Scan for the cell matching the given text and deliver its [x, y] coordinate at center. 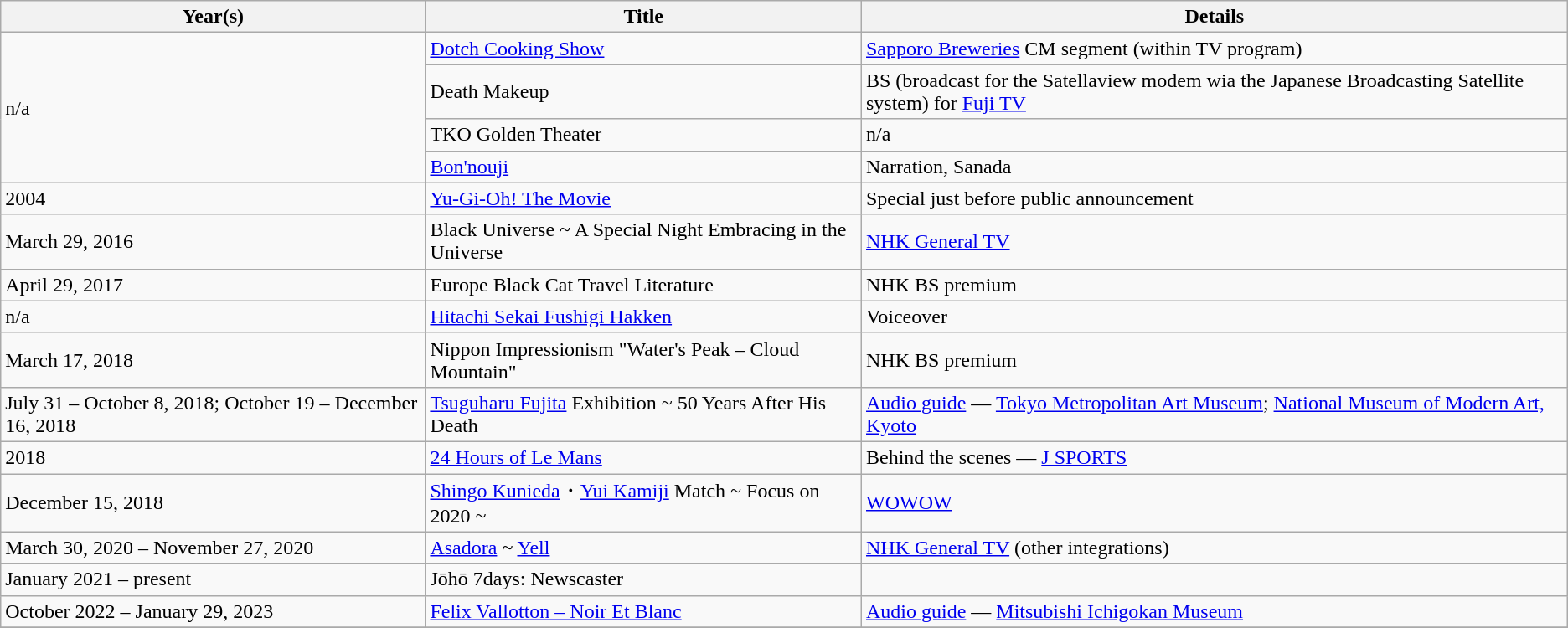
Death Makeup [643, 92]
April 29, 2017 [213, 285]
Year(s) [213, 17]
Europe Black Cat Travel Literature [643, 285]
2018 [213, 457]
Audio guide — Mitsubishi Ichigokan Museum [1215, 611]
24 Hours of Le Mans [643, 457]
NHK General TV (other integrations) [1215, 548]
March 30, 2020 – November 27, 2020 [213, 548]
Tsuguharu Fujita Exhibition ~ 50 Years After His Death [643, 414]
BS (broadcast for the Satellaview modem wia the Japanese Broadcasting Satellite system) for Fuji TV [1215, 92]
Behind the scenes — J SPORTS [1215, 457]
Black Universe ~ A Special Night Embracing in the Universe [643, 241]
March 29, 2016 [213, 241]
Felix Vallotton – Noir Et Blanc [643, 611]
WOWOW [1215, 503]
Title [643, 17]
March 17, 2018 [213, 360]
Special just before public announcement [1215, 198]
January 2021 – present [213, 579]
Bon'nouji [643, 167]
Voiceover [1215, 317]
NHK General TV [1215, 241]
Dotch Cooking Show [643, 49]
Hitachi Sekai Fushigi Hakken [643, 317]
Audio guide — Tokyo Metropolitan Art Museum; National Museum of Modern Art, Kyoto [1215, 414]
July 31 – October 8, 2018; October 19 – December 16, 2018 [213, 414]
December 15, 2018 [213, 503]
Nippon Impressionism "Water's Peak – Cloud Mountain" [643, 360]
Sapporo Breweries CM segment (within TV program) [1215, 49]
Details [1215, 17]
Yu-Gi-Oh! The Movie [643, 198]
Narration, Sanada [1215, 167]
TKO Golden Theater [643, 135]
Shingo Kunieda・Yui Kamiji Match ~ Focus on 2020 ~ [643, 503]
2004 [213, 198]
Jōhō 7days: Newscaster [643, 579]
October 2022 – January 29, 2023 [213, 611]
Asadora ~ Yell [643, 548]
